Output the (x, y) coordinate of the center of the cell containing the given text.  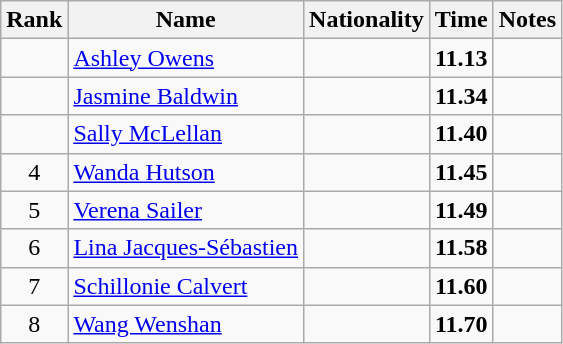
Time (461, 20)
11.34 (461, 96)
11.40 (461, 134)
11.58 (461, 248)
Schillonie Calvert (186, 286)
Nationality (367, 20)
Wanda Hutson (186, 172)
11.45 (461, 172)
11.49 (461, 210)
11.60 (461, 286)
4 (34, 172)
Verena Sailer (186, 210)
Lina Jacques-Sébastien (186, 248)
8 (34, 324)
Ashley Owens (186, 58)
Notes (527, 20)
11.70 (461, 324)
Sally McLellan (186, 134)
Name (186, 20)
Rank (34, 20)
7 (34, 286)
6 (34, 248)
5 (34, 210)
Wang Wenshan (186, 324)
Jasmine Baldwin (186, 96)
11.13 (461, 58)
